Pinpoint the cell where the given text exists, returning its (X, Y) midpoint coordinate. 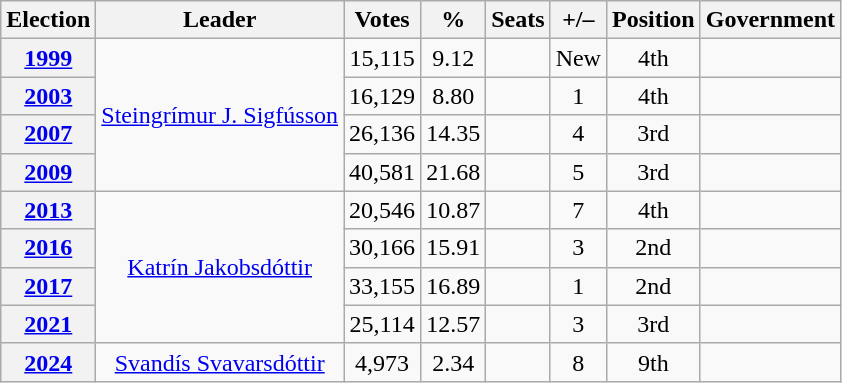
21.68 (454, 172)
16.89 (454, 286)
2009 (48, 172)
40,581 (382, 172)
14.35 (454, 134)
25,114 (382, 324)
15,115 (382, 58)
2003 (48, 96)
Votes (382, 20)
2007 (48, 134)
% (454, 20)
1999 (48, 58)
10.87 (454, 210)
Position (653, 20)
20,546 (382, 210)
2017 (48, 286)
7 (578, 210)
30,166 (382, 248)
2021 (48, 324)
Leader (220, 20)
Steingrímur J. Sigfússon (220, 115)
Seats (518, 20)
4,973 (382, 362)
2013 (48, 210)
Katrín Jakobsdóttir (220, 267)
15.91 (454, 248)
16,129 (382, 96)
4 (578, 134)
Government (770, 20)
8 (578, 362)
+/– (578, 20)
9th (653, 362)
Svandís Svavarsdóttir (220, 362)
9.12 (454, 58)
2024 (48, 362)
12.57 (454, 324)
8.80 (454, 96)
5 (578, 172)
2016 (48, 248)
Election (48, 20)
2.34 (454, 362)
New (578, 58)
33,155 (382, 286)
26,136 (382, 134)
